Provide the [x, y] coordinate of the cell's center where the given text is located.  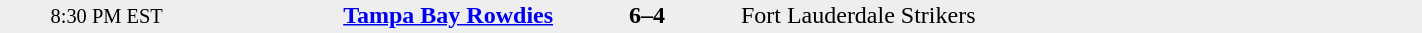
6–4 [648, 15]
Tampa Bay Rowdies [384, 15]
8:30 PM EST [106, 16]
Fort Lauderdale Strikers [910, 15]
